Capture the cell that displays the provided text and extract its [x, y] central coordinate. 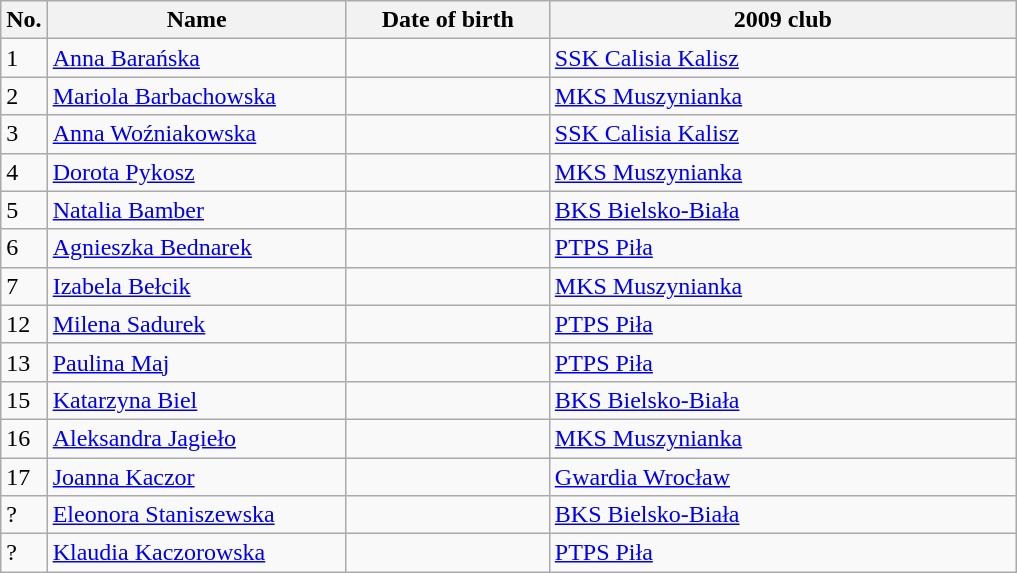
6 [24, 248]
Anna Woźniakowska [196, 134]
Agnieszka Bednarek [196, 248]
15 [24, 400]
Natalia Bamber [196, 210]
Milena Sadurek [196, 324]
16 [24, 438]
2009 club [782, 20]
Aleksandra Jagieło [196, 438]
Dorota Pykosz [196, 172]
13 [24, 362]
Gwardia Wrocław [782, 477]
Paulina Maj [196, 362]
1 [24, 58]
No. [24, 20]
Anna Barańska [196, 58]
17 [24, 477]
Date of birth [448, 20]
Mariola Barbachowska [196, 96]
5 [24, 210]
Joanna Kaczor [196, 477]
7 [24, 286]
Klaudia Kaczorowska [196, 553]
Katarzyna Biel [196, 400]
12 [24, 324]
Eleonora Staniszewska [196, 515]
3 [24, 134]
2 [24, 96]
Izabela Bełcik [196, 286]
Name [196, 20]
4 [24, 172]
